Pinpoint the cell where the given text exists, returning its (X, Y) midpoint coordinate. 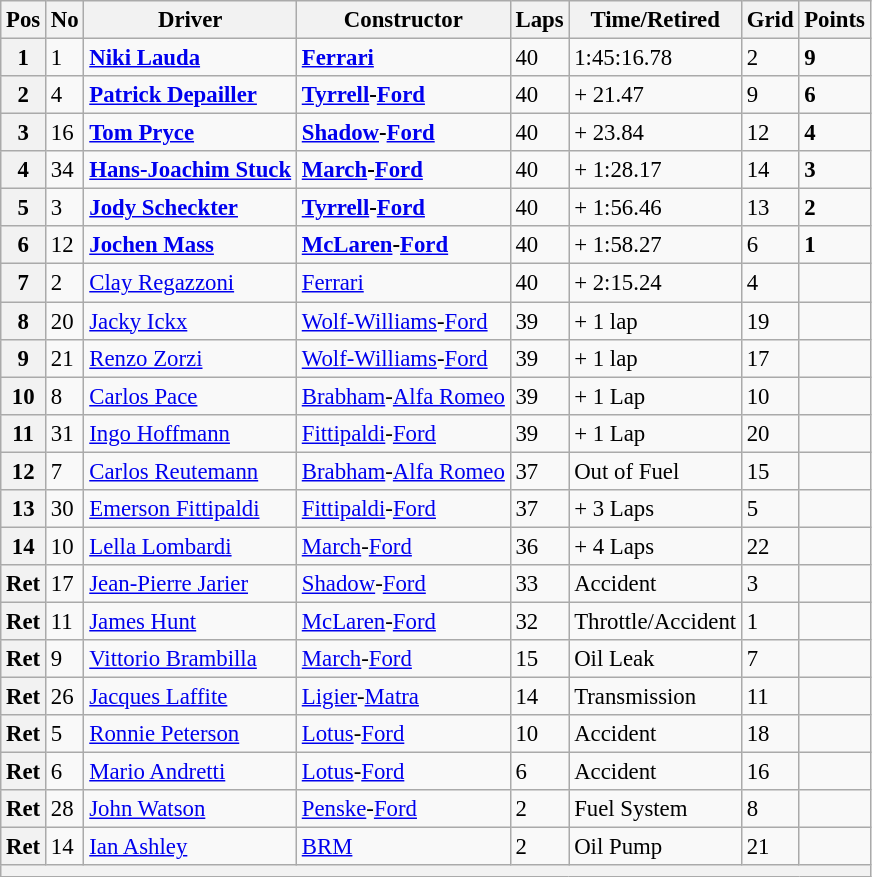
Patrick Depailler (190, 95)
Throttle/Accident (656, 621)
+ 1:56.46 (656, 208)
22 (770, 546)
Laps (540, 20)
+ 1:58.27 (656, 245)
Carlos Pace (190, 396)
Carlos Reutemann (190, 471)
Time/Retired (656, 20)
26 (65, 697)
Niki Lauda (190, 58)
30 (65, 509)
Emerson Fittipaldi (190, 509)
+ 21.47 (656, 95)
+ 3 Laps (656, 509)
Lella Lombardi (190, 546)
BRM (403, 847)
Oil Leak (656, 659)
James Hunt (190, 621)
Clay Regazzoni (190, 283)
Fuel System (656, 809)
Constructor (403, 20)
+ 4 Laps (656, 546)
1:45:16.78 (656, 58)
Out of Fuel (656, 471)
+ 2:15.24 (656, 283)
Jacky Ickx (190, 321)
Jody Scheckter (190, 208)
+ 23.84 (656, 133)
+ 1:28.17 (656, 170)
Oil Pump (656, 847)
31 (65, 433)
Vittorio Brambilla (190, 659)
19 (770, 321)
Tom Pryce (190, 133)
32 (540, 621)
Jochen Mass (190, 245)
Mario Andretti (190, 772)
36 (540, 546)
Ian Ashley (190, 847)
Grid (770, 20)
Ligier-Matra (403, 697)
Driver (190, 20)
Jacques Laffite (190, 697)
Points (834, 20)
No (65, 20)
33 (540, 584)
Transmission (656, 697)
Ingo Hoffmann (190, 433)
Pos (24, 20)
Jean-Pierre Jarier (190, 584)
John Watson (190, 809)
Ronnie Peterson (190, 734)
18 (770, 734)
Penske-Ford (403, 809)
Renzo Zorzi (190, 358)
Hans-Joachim Stuck (190, 170)
34 (65, 170)
28 (65, 809)
